Capture the cell that displays the provided text and extract its [x, y] central coordinate. 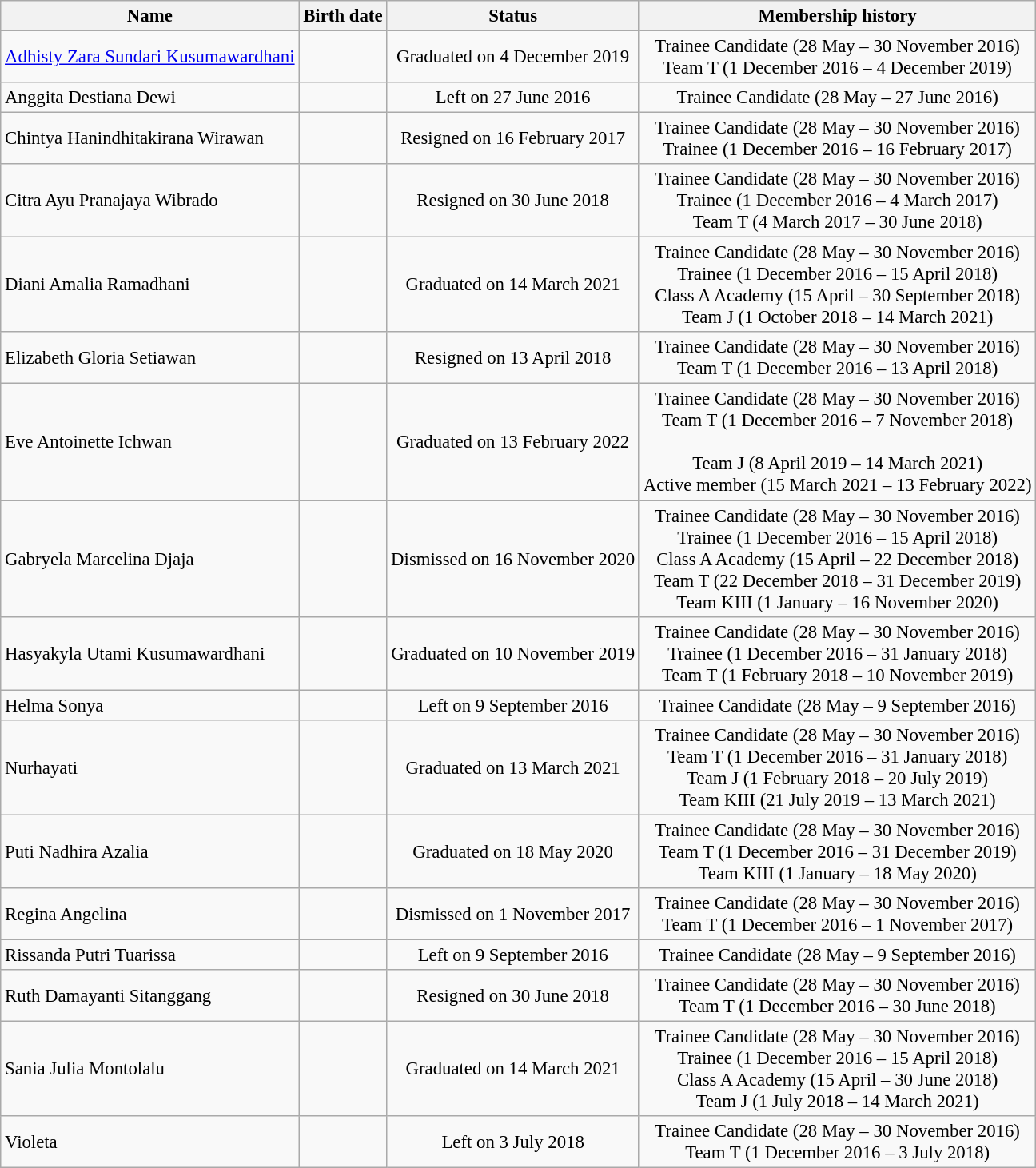
Puti Nadhira Azalia [150, 851]
Dismissed on 16 November 2020 [513, 559]
Diani Amalia Ramadhani [150, 285]
Resigned on 16 February 2017 [513, 139]
Graduated on 13 February 2022 [513, 442]
Hasyakyla Utami Kusumawardhani [150, 653]
Rissanda Putri Tuarissa [150, 955]
Trainee Candidate (28 May – 27 June 2016) [837, 98]
Elizabeth Gloria Setiawan [150, 358]
Trainee Candidate (28 May – 30 November 2016)Team T (1 December 2016 – 30 June 2018) [837, 996]
Trainee Candidate (28 May – 30 November 2016)Team T (1 December 2016 – 3 July 2018) [837, 1142]
Helma Sonya [150, 705]
Dismissed on 1 November 2017 [513, 915]
Gabryela Marcelina Djaja [150, 559]
Trainee Candidate (28 May – 30 November 2016)Trainee (1 December 2016 – 31 January 2018)Team T (1 February 2018 – 10 November 2019) [837, 653]
Regina Angelina [150, 915]
Nurhayati [150, 767]
Left on 3 July 2018 [513, 1142]
Chintya Hanindhitakirana Wirawan [150, 139]
Trainee Candidate (28 May – 30 November 2016)Team T (1 December 2016 – 13 April 2018) [837, 358]
Name [150, 16]
Trainee Candidate (28 May – 30 November 2016)Team T (1 December 2016 – 1 November 2017) [837, 915]
Adhisty Zara Sundari Kusumawardhani [150, 58]
Status [513, 16]
Graduated on 4 December 2019 [513, 58]
Ruth Damayanti Sitanggang [150, 996]
Citra Ayu Pranajaya Wibrado [150, 201]
Resigned on 13 April 2018 [513, 358]
Trainee Candidate (28 May – 30 November 2016)Trainee (1 December 2016 – 4 March 2017)Team T (4 March 2017 – 30 June 2018) [837, 201]
Left on 27 June 2016 [513, 98]
Graduated on 18 May 2020 [513, 851]
Sania Julia Montolalu [150, 1068]
Anggita Destiana Dewi [150, 98]
Graduated on 13 March 2021 [513, 767]
Trainee Candidate (28 May – 30 November 2016)Trainee (1 December 2016 – 16 February 2017) [837, 139]
Birth date [343, 16]
Membership history [837, 16]
Eve Antoinette Ichwan [150, 442]
Trainee Candidate (28 May – 30 November 2016)Team T (1 December 2016 – 4 December 2019) [837, 58]
Graduated on 10 November 2019 [513, 653]
Trainee Candidate (28 May – 30 November 2016)Team T (1 December 2016 – 31 December 2019)Team KIII (1 January – 18 May 2020) [837, 851]
Violeta [150, 1142]
